Search for the cell housing the specified text and yield its [X, Y] center coordinate. 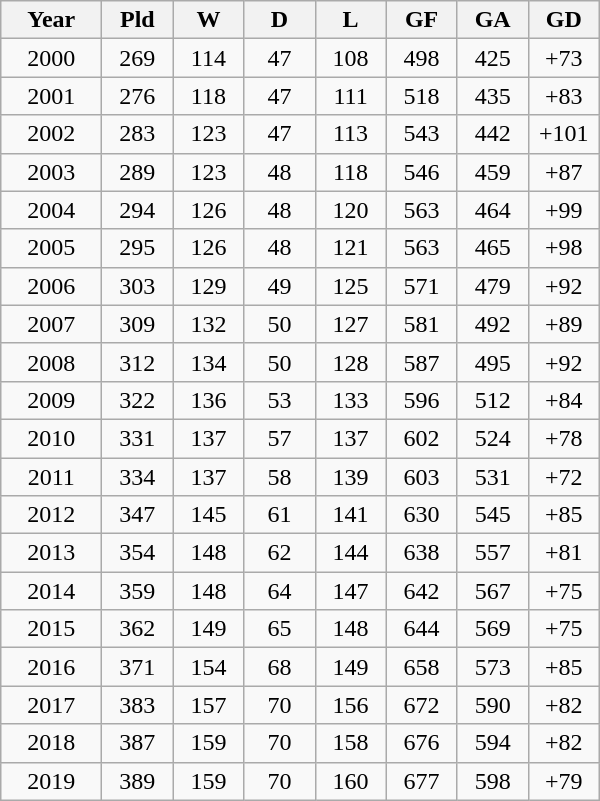
L [350, 20]
156 [350, 705]
543 [422, 134]
GF [422, 20]
465 [492, 248]
602 [422, 438]
2016 [52, 667]
581 [422, 324]
2014 [52, 591]
136 [208, 400]
111 [350, 96]
+83 [564, 96]
322 [138, 400]
524 [492, 438]
2015 [52, 629]
309 [138, 324]
594 [492, 743]
+72 [564, 477]
+87 [564, 172]
389 [138, 781]
518 [422, 96]
114 [208, 58]
479 [492, 286]
158 [350, 743]
2017 [52, 705]
GA [492, 20]
134 [208, 362]
58 [280, 477]
569 [492, 629]
2005 [52, 248]
+81 [564, 553]
492 [492, 324]
2000 [52, 58]
144 [350, 553]
2013 [52, 553]
129 [208, 286]
425 [492, 58]
2009 [52, 400]
160 [350, 781]
383 [138, 705]
64 [280, 591]
294 [138, 210]
362 [138, 629]
61 [280, 515]
312 [138, 362]
276 [138, 96]
141 [350, 515]
154 [208, 667]
442 [492, 134]
139 [350, 477]
2010 [52, 438]
53 [280, 400]
2012 [52, 515]
2019 [52, 781]
677 [422, 781]
132 [208, 324]
+98 [564, 248]
2008 [52, 362]
113 [350, 134]
Year [52, 20]
598 [492, 781]
596 [422, 400]
Pld [138, 20]
2001 [52, 96]
557 [492, 553]
68 [280, 667]
545 [492, 515]
2003 [52, 172]
567 [492, 591]
120 [350, 210]
D [280, 20]
331 [138, 438]
57 [280, 438]
2007 [52, 324]
295 [138, 248]
658 [422, 667]
638 [422, 553]
334 [138, 477]
2018 [52, 743]
+101 [564, 134]
49 [280, 286]
359 [138, 591]
2002 [52, 134]
+78 [564, 438]
133 [350, 400]
62 [280, 553]
2006 [52, 286]
644 [422, 629]
531 [492, 477]
GD [564, 20]
603 [422, 477]
354 [138, 553]
65 [280, 629]
573 [492, 667]
630 [422, 515]
546 [422, 172]
269 [138, 58]
387 [138, 743]
464 [492, 210]
459 [492, 172]
303 [138, 286]
121 [350, 248]
+79 [564, 781]
W [208, 20]
435 [492, 96]
289 [138, 172]
2004 [52, 210]
+89 [564, 324]
371 [138, 667]
495 [492, 362]
147 [350, 591]
672 [422, 705]
+84 [564, 400]
571 [422, 286]
128 [350, 362]
587 [422, 362]
108 [350, 58]
127 [350, 324]
498 [422, 58]
283 [138, 134]
642 [422, 591]
+99 [564, 210]
347 [138, 515]
676 [422, 743]
590 [492, 705]
+73 [564, 58]
145 [208, 515]
2011 [52, 477]
125 [350, 286]
157 [208, 705]
512 [492, 400]
